Find where the given text appears and provide that cell's center as [X, Y] coordinate. 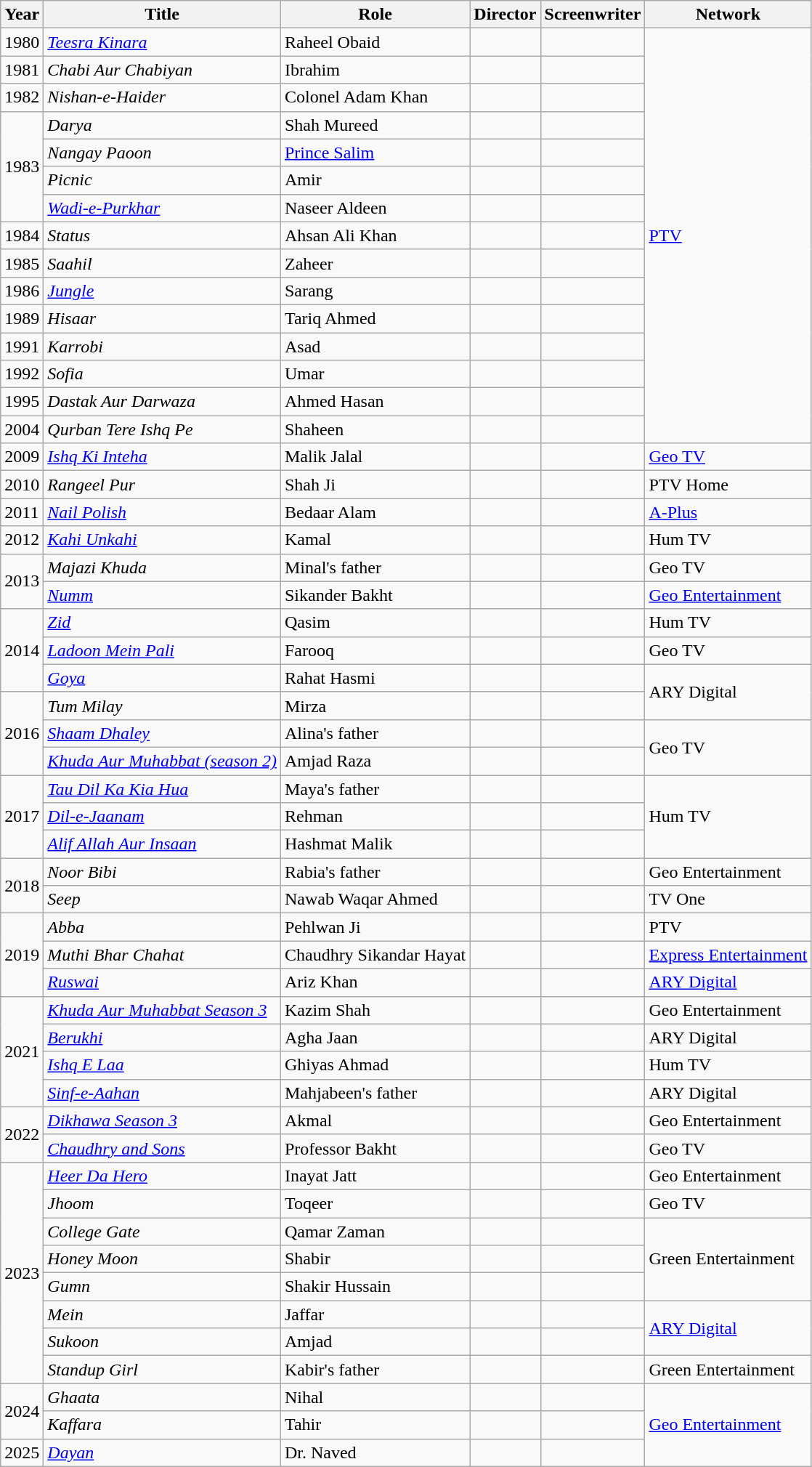
Rabia's father [375, 872]
Karrobi [163, 347]
Seep [163, 900]
Kabir's father [375, 1370]
Akmal [375, 1120]
Minal's father [375, 567]
Raheel Obaid [375, 42]
Jhoom [163, 1203]
Ariz Khan [375, 982]
Colonel Adam Khan [375, 97]
Kahi Unkahi [163, 540]
Express Entertainment [728, 955]
Honey Moon [163, 1259]
Title [163, 15]
Malik Jalal [375, 457]
Jungle [163, 291]
Nawab Waqar Ahmed [375, 900]
Shaheen [375, 429]
2018 [22, 886]
2025 [22, 1452]
Hisaar [163, 318]
2016 [22, 733]
Asad [375, 347]
Kazim Shah [375, 1010]
Sukoon [163, 1342]
PTV Home [728, 485]
Toqeer [375, 1203]
College Gate [163, 1232]
Mahjabeen's father [375, 1093]
Abba [163, 927]
1986 [22, 291]
Zaheer [375, 263]
Nangay Paoon [163, 153]
Saahil [163, 263]
Gumn [163, 1287]
Sarang [375, 291]
Qasim [375, 623]
Nihal [375, 1397]
Heer Da Hero [163, 1176]
Dayan [163, 1452]
2014 [22, 650]
2013 [22, 581]
Shabir [375, 1259]
Darya [163, 125]
Nail Polish [163, 512]
2009 [22, 457]
Director [506, 15]
1983 [22, 166]
Jaffar [375, 1314]
1995 [22, 402]
Mirza [375, 706]
Noor Bibi [163, 872]
Goya [163, 678]
Sinf-e-Aahan [163, 1093]
Maya's father [375, 788]
2024 [22, 1411]
2019 [22, 955]
Sofia [163, 374]
2004 [22, 429]
Qamar Zaman [375, 1232]
Chaudhry Sikandar Hayat [375, 955]
1992 [22, 374]
Alina's father [375, 733]
Picnic [163, 180]
2012 [22, 540]
Screenwriter [593, 15]
Alif Allah Aur Insaan [163, 844]
Ruswai [163, 982]
2022 [22, 1134]
Rehman [375, 817]
Wadi-e-Purkhar [163, 208]
Farooq [375, 650]
Numm [163, 595]
Nishan-e-Haider [163, 97]
2017 [22, 816]
Teesra Kinara [163, 42]
Shah Mureed [375, 125]
1985 [22, 263]
2010 [22, 485]
TV One [728, 900]
Umar [375, 374]
Qurban Tere Ishq Pe [163, 429]
Tariq Ahmed [375, 318]
Shakir Hussain [375, 1287]
Amjad Raza [375, 761]
Tum Milay [163, 706]
A-Plus [728, 512]
Khuda Aur Muhabbat Season 3 [163, 1010]
1982 [22, 97]
Tahir [375, 1425]
Rahat Hasmi [375, 678]
1980 [22, 42]
Dikhawa Season 3 [163, 1120]
Mein [163, 1314]
Ghaata [163, 1397]
Ghiyas Ahmad [375, 1065]
Dil-e-Jaanam [163, 817]
Zid [163, 623]
Ishq E Laa [163, 1065]
1989 [22, 318]
Chabi Aur Chabiyan [163, 70]
Amir [375, 180]
Amjad [375, 1342]
Shaam Dhaley [163, 733]
Kaffara [163, 1425]
1981 [22, 70]
Dr. Naved [375, 1452]
Ahmed Hasan [375, 402]
1991 [22, 347]
Sikander Bakht [375, 595]
Rangeel Pur [163, 485]
Berukhi [163, 1038]
Pehlwan Ji [375, 927]
Kamal [375, 540]
Ahsan Ali Khan [375, 235]
Shah Ji [375, 485]
Prince Salim [375, 153]
1984 [22, 235]
Dastak Aur Darwaza [163, 402]
2021 [22, 1051]
Chaudhry and Sons [163, 1148]
Tau Dil Ka Kia Hua [163, 788]
Network [728, 15]
Naseer Aldeen [375, 208]
Bedaar Alam [375, 512]
Status [163, 235]
Khuda Aur Muhabbat (season 2) [163, 761]
Standup Girl [163, 1370]
2011 [22, 512]
Ishq Ki Inteha [163, 457]
Ibrahim [375, 70]
Role [375, 15]
Agha Jaan [375, 1038]
Majazi Khuda [163, 567]
2023 [22, 1272]
Ladoon Mein Pali [163, 650]
Professor Bakht [375, 1148]
Year [22, 15]
Hashmat Malik [375, 844]
Muthi Bhar Chahat [163, 955]
Inayat Jatt [375, 1176]
